Return [X, Y] of the center of cell containing provided text 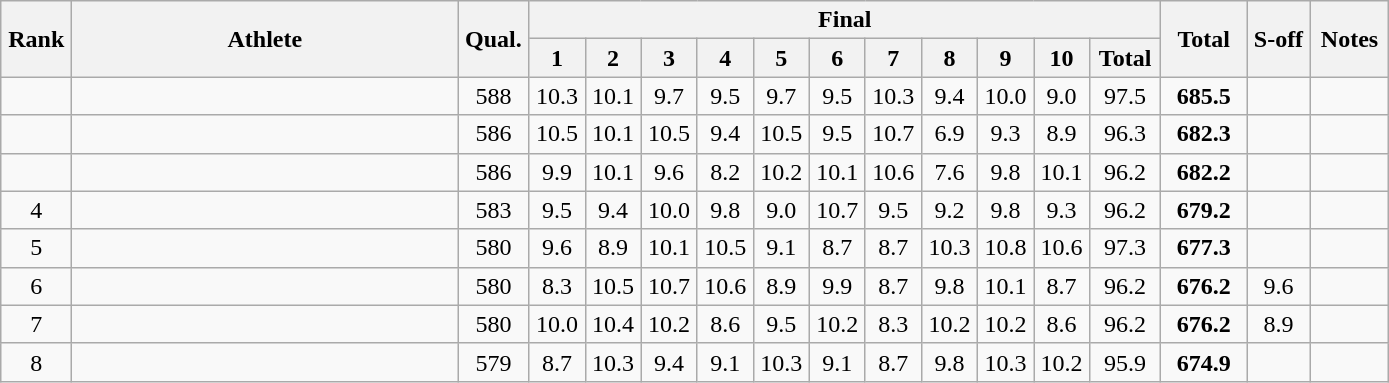
Qual. [494, 39]
Athlete [265, 39]
8.2 [725, 172]
2 [613, 58]
685.5 [1204, 96]
579 [494, 362]
Final [845, 20]
Rank [36, 39]
3 [669, 58]
1 [557, 58]
10.8 [1005, 248]
7.6 [949, 172]
682.3 [1204, 134]
97.5 [1126, 96]
583 [494, 210]
96.3 [1126, 134]
97.3 [1126, 248]
6.9 [949, 134]
95.9 [1126, 362]
9.2 [949, 210]
679.2 [1204, 210]
588 [494, 96]
10 [1062, 58]
9 [1005, 58]
682.2 [1204, 172]
Notes [1350, 39]
S-off [1279, 39]
677.3 [1204, 248]
674.9 [1204, 362]
10.4 [613, 324]
